Provide the [x, y] coordinate of the cell's center where the given text is located.  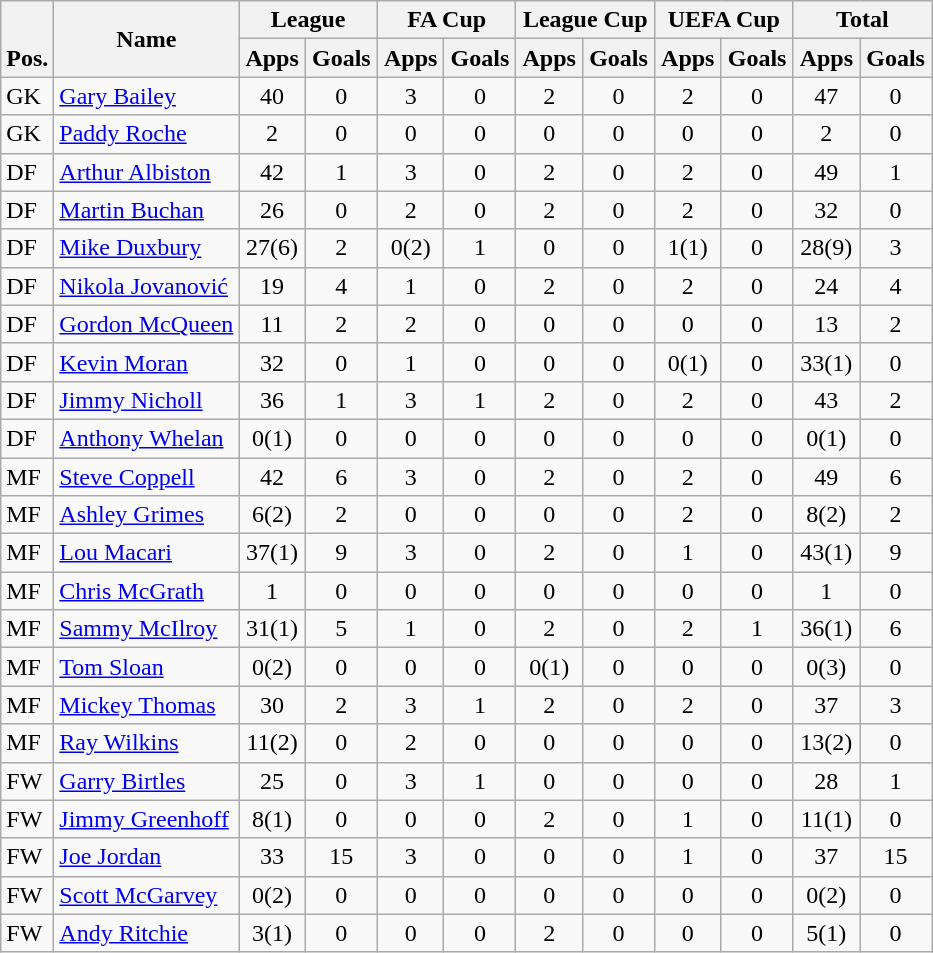
Arthur Albiston [146, 172]
30 [272, 705]
37(1) [272, 553]
Ray Wilkins [146, 743]
6(2) [272, 515]
3(1) [272, 933]
Sammy McIlroy [146, 629]
25 [272, 781]
26 [272, 210]
Gary Bailey [146, 96]
Jimmy Nicholl [146, 400]
Jimmy Greenhoff [146, 819]
Mike Duxbury [146, 248]
11 [272, 324]
Lou Macari [146, 553]
Joe Jordan [146, 857]
Kevin Moran [146, 362]
33 [272, 857]
Anthony Whelan [146, 438]
36(1) [826, 629]
Garry Birtles [146, 781]
Ashley Grimes [146, 515]
19 [272, 286]
Chris McGrath [146, 591]
Mickey Thomas [146, 705]
Name [146, 39]
Total [862, 20]
0(3) [826, 667]
27(6) [272, 248]
Nikola Jovanović [146, 286]
1(1) [688, 248]
Pos. [28, 39]
11(2) [272, 743]
League Cup [586, 20]
Gordon McQueen [146, 324]
47 [826, 96]
5(1) [826, 933]
13 [826, 324]
5 [341, 629]
UEFA Cup [724, 20]
Steve Coppell [146, 477]
28(9) [826, 248]
Martin Buchan [146, 210]
43 [826, 400]
Scott McGarvey [146, 895]
31(1) [272, 629]
43(1) [826, 553]
24 [826, 286]
FA Cup [446, 20]
40 [272, 96]
13(2) [826, 743]
8(1) [272, 819]
Andy Ritchie [146, 933]
8(2) [826, 515]
28 [826, 781]
33(1) [826, 362]
League [308, 20]
Paddy Roche [146, 134]
11(1) [826, 819]
36 [272, 400]
Tom Sloan [146, 667]
